Output the [X, Y] coordinate of the center of the cell containing the given text.  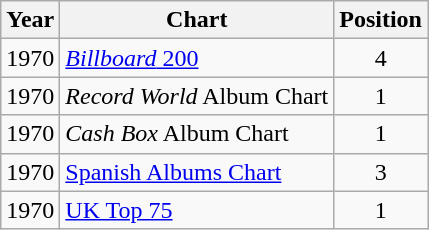
Billboard 200 [197, 58]
4 [381, 58]
Chart [197, 20]
Record World Album Chart [197, 96]
Spanish Albums Chart [197, 172]
Position [381, 20]
Cash Box Album Chart [197, 134]
3 [381, 172]
UK Top 75 [197, 210]
Year [30, 20]
